Locate the cell with the specified text and output its (X, Y) center coordinate. 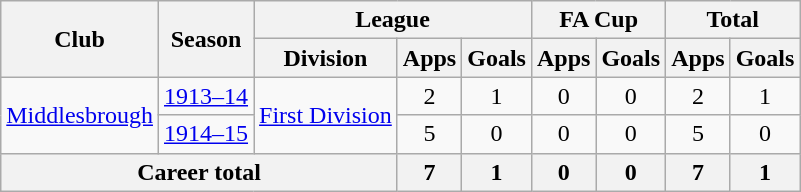
Total (733, 20)
Club (80, 39)
FA Cup (598, 20)
First Division (326, 115)
Season (206, 39)
Division (326, 58)
1913–14 (206, 96)
League (393, 20)
1914–15 (206, 134)
Career total (200, 172)
Middlesbrough (80, 115)
